Provide the [X, Y] coordinate of the cell's center where the given text is located.  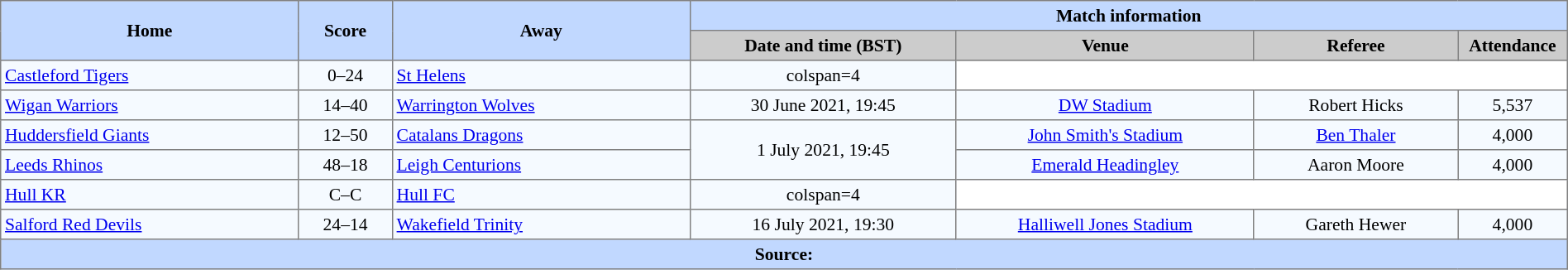
Leeds Rhinos [150, 165]
Wigan Warriors [150, 105]
Attendance [1513, 46]
Huddersfield Giants [150, 135]
Catalans Dragons [541, 135]
Date and time (BST) [823, 46]
0–24 [346, 75]
24–14 [346, 224]
Gareth Hewer [1355, 224]
Wakefield Trinity [541, 224]
Away [541, 31]
John Smith's Stadium [1105, 135]
Hull FC [541, 195]
5,537 [1513, 105]
14–40 [346, 105]
Emerald Headingley [1105, 165]
Score [346, 31]
Castleford Tigers [150, 75]
Warrington Wolves [541, 105]
Home [150, 31]
Source: [784, 254]
Ben Thaler [1355, 135]
30 June 2021, 19:45 [823, 105]
St Helens [541, 75]
Robert Hicks [1355, 105]
16 July 2021, 19:30 [823, 224]
Match information [1128, 16]
Aaron Moore [1355, 165]
Leigh Centurions [541, 165]
DW Stadium [1105, 105]
Referee [1355, 46]
Venue [1105, 46]
48–18 [346, 165]
Salford Red Devils [150, 224]
Hull KR [150, 195]
C–C [346, 195]
1 July 2021, 19:45 [823, 150]
Halliwell Jones Stadium [1105, 224]
12–50 [346, 135]
